Provide the [x, y] coordinate of the cell's center where the given text is located.  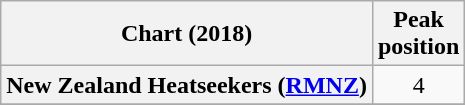
New Zealand Heatseekers (RMNZ) [187, 85]
Peak position [418, 34]
Chart (2018) [187, 34]
4 [418, 85]
